Search for the cell housing the specified text and yield its (X, Y) center coordinate. 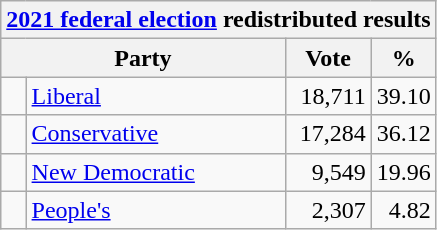
% (404, 58)
18,711 (328, 96)
New Democratic (156, 172)
Conservative (156, 134)
36.12 (404, 134)
2,307 (328, 210)
9,549 (328, 172)
Party (143, 58)
19.96 (404, 172)
39.10 (404, 96)
People's (156, 210)
4.82 (404, 210)
Vote (328, 58)
17,284 (328, 134)
Liberal (156, 96)
2021 federal election redistributed results (218, 20)
